Find where the given text appears and provide that cell's center as (X, Y) coordinate. 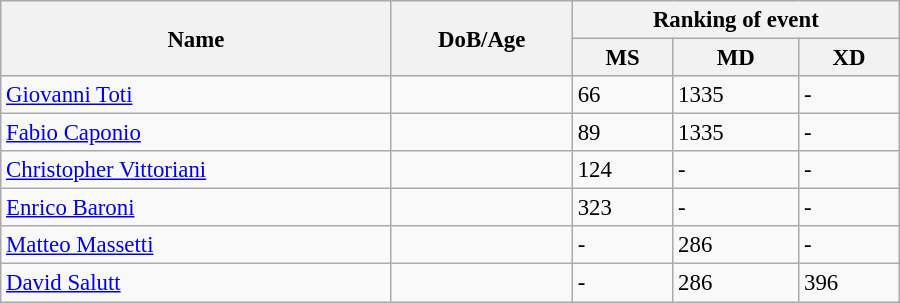
XD (849, 58)
Enrico Baroni (196, 208)
Christopher Vittoriani (196, 170)
Matteo Massetti (196, 245)
MD (736, 58)
124 (622, 170)
MS (622, 58)
323 (622, 208)
396 (849, 283)
David Salutt (196, 283)
Name (196, 38)
Giovanni Toti (196, 95)
Fabio Caponio (196, 133)
89 (622, 133)
66 (622, 95)
DoB/Age (482, 38)
Ranking of event (736, 20)
